Provide the (X, Y) coordinate of the cell's center where the given text is located.  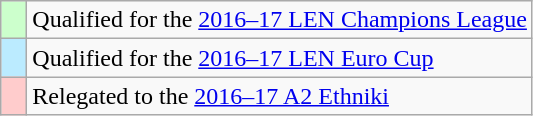
Qualified for the 2016–17 LEN Champions League (280, 20)
Qualified for the 2016–17 LEN Euro Cup (280, 58)
Relegated to the 2016–17 A2 Ethniki (280, 96)
